Locate the cell with the specified text and output its (X, Y) center coordinate. 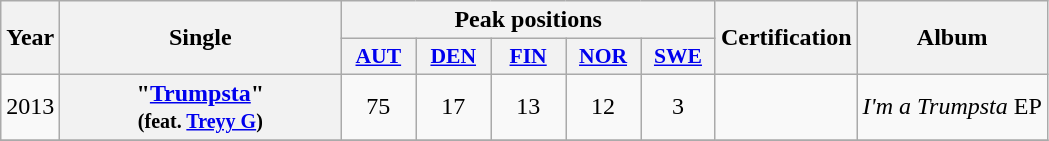
Year (30, 38)
2013 (30, 106)
Single (200, 38)
75 (378, 106)
Peak positions (528, 20)
12 (604, 106)
NOR (604, 57)
FIN (528, 57)
DEN (454, 57)
SWE (678, 57)
13 (528, 106)
3 (678, 106)
Certification (786, 38)
I'm a Trumpsta EP (952, 106)
17 (454, 106)
"Trumpsta"(feat. Treyy G) (200, 106)
Album (952, 38)
AUT (378, 57)
